For the text-containing cell, return its midpoint in [x, y] coordinate format. 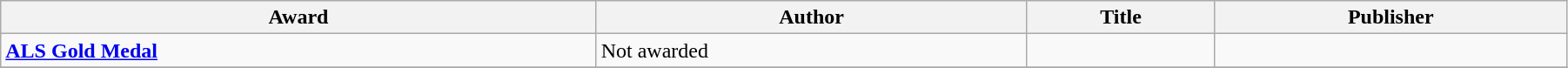
ALS Gold Medal [298, 51]
Author [811, 17]
Award [298, 17]
Not awarded [811, 51]
Publisher [1390, 17]
Title [1121, 17]
